Return (x, y) of the center of cell containing provided text 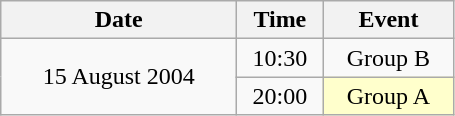
Event (388, 20)
Group A (388, 96)
Time (280, 20)
20:00 (280, 96)
15 August 2004 (119, 77)
10:30 (280, 58)
Group B (388, 58)
Date (119, 20)
